For the text-containing cell, return its midpoint in [X, Y] coordinate format. 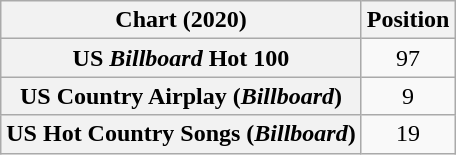
19 [408, 134]
Chart (2020) [181, 20]
US Billboard Hot 100 [181, 58]
Position [408, 20]
US Hot Country Songs (Billboard) [181, 134]
97 [408, 58]
US Country Airplay (Billboard) [181, 96]
9 [408, 96]
